Identify which cell holds the provided text, then report its [x, y] central coordinate. 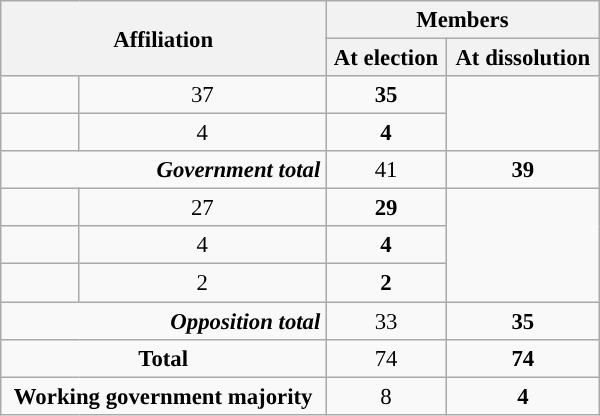
Members [463, 20]
8 [386, 396]
39 [522, 170]
Affiliation [164, 38]
33 [386, 321]
Opposition total [164, 321]
At dissolution [522, 58]
29 [386, 208]
Government total [164, 170]
37 [202, 95]
27 [202, 208]
Working government majority [164, 396]
Total [164, 358]
41 [386, 170]
At election [386, 58]
